Detect which cell encompasses the target text, then output its (x, y) center coordinate. 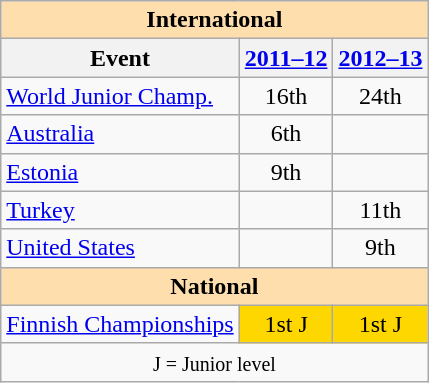
11th (380, 210)
International (214, 20)
16th (286, 96)
2012–13 (380, 58)
Event (120, 58)
24th (380, 96)
Australia (120, 134)
United States (120, 248)
6th (286, 134)
Turkey (120, 210)
2011–12 (286, 58)
World Junior Champ. (120, 96)
Estonia (120, 172)
J = Junior level (214, 362)
National (214, 286)
Finnish Championships (120, 324)
